From the cell containing the given text, extract its center point as [x, y] coordinate. 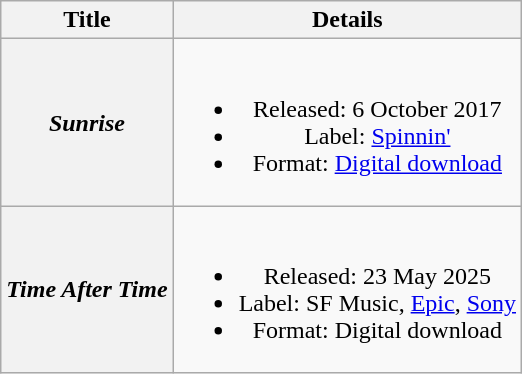
Time After Time [87, 290]
Details [347, 20]
Title [87, 20]
Released: 23 May 2025Label: SF Music, Epic, SonyFormat: Digital download [347, 290]
Released: 6 October 2017Label: Spinnin'Format: Digital download [347, 122]
Sunrise [87, 122]
